From the cell containing the given text, extract its center point as [X, Y] coordinate. 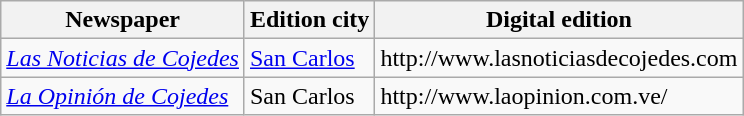
http://www.laopinion.com.ve/ [559, 96]
Las Noticias de Cojedes [123, 58]
Newspaper [123, 20]
La Opinión de Cojedes [123, 96]
Digital edition [559, 20]
Edition city [309, 20]
http://www.lasnoticiasdecojedes.com [559, 58]
